Search for the cell housing the specified text and yield its [x, y] center coordinate. 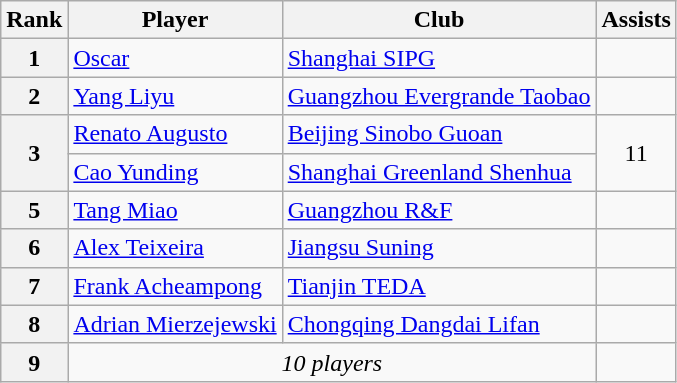
9 [34, 362]
Guangzhou R&F [439, 210]
8 [34, 324]
Shanghai Greenland Shenhua [439, 172]
Player [175, 20]
11 [636, 153]
Tianjin TEDA [439, 286]
10 players [332, 362]
2 [34, 96]
Jiangsu Suning [439, 248]
5 [34, 210]
Cao Yunding [175, 172]
1 [34, 58]
Oscar [175, 58]
Renato Augusto [175, 134]
Frank Acheampong [175, 286]
Tang Miao [175, 210]
3 [34, 153]
Adrian Mierzejewski [175, 324]
6 [34, 248]
Shanghai SIPG [439, 58]
Yang Liyu [175, 96]
Beijing Sinobo Guoan [439, 134]
Alex Teixeira [175, 248]
Club [439, 20]
7 [34, 286]
Assists [636, 20]
Chongqing Dangdai Lifan [439, 324]
Rank [34, 20]
Guangzhou Evergrande Taobao [439, 96]
